Find where the given text appears and provide that cell's center as (X, Y) coordinate. 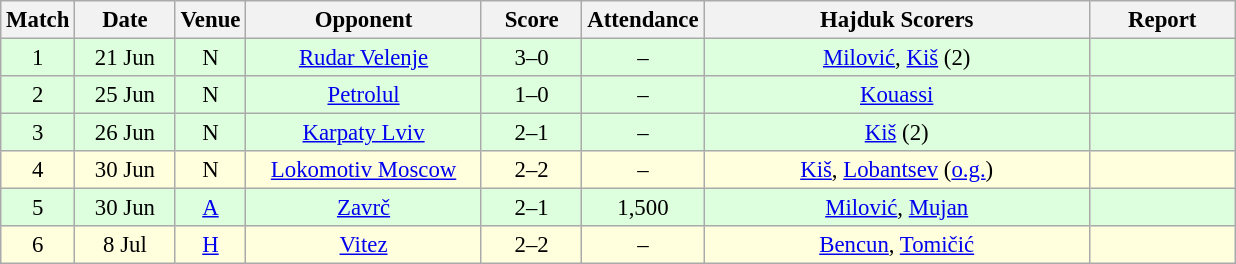
Hajduk Scorers (897, 20)
Zavrč (364, 208)
3–0 (532, 58)
1 (38, 58)
1,500 (643, 208)
26 Jun (126, 133)
21 Jun (126, 58)
Kouassi (897, 95)
Venue (210, 20)
Milović, Mujan (897, 208)
25 Jun (126, 95)
Score (532, 20)
Report (1162, 20)
Kiš (2) (897, 133)
Bencun, Tomičić (897, 245)
4 (38, 170)
Milović, Kiš (2) (897, 58)
Petrolul (364, 95)
2 (38, 95)
1–0 (532, 95)
Opponent (364, 20)
Lokomotiv Moscow (364, 170)
A (210, 208)
Date (126, 20)
Karpaty Lviv (364, 133)
3 (38, 133)
8 Jul (126, 245)
6 (38, 245)
Attendance (643, 20)
5 (38, 208)
Rudar Velenje (364, 58)
Vitez (364, 245)
Kiš, Lobantsev (o.g.) (897, 170)
Match (38, 20)
H (210, 245)
